Provide the [X, Y] coordinate of the cell's center where the given text is located.  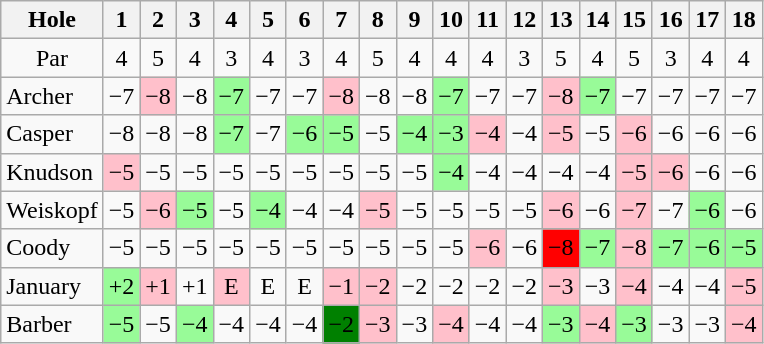
+2 [122, 286]
17 [708, 20]
12 [524, 20]
10 [452, 20]
8 [378, 20]
January [52, 286]
9 [414, 20]
18 [744, 20]
14 [598, 20]
Casper [52, 134]
Weiskopf [52, 210]
16 [670, 20]
11 [488, 20]
Archer [52, 96]
15 [634, 20]
Knudson [52, 172]
−1 [342, 286]
6 [304, 20]
Barber [52, 324]
Coody [52, 248]
13 [562, 20]
Par [52, 58]
1 [122, 20]
2 [158, 20]
7 [342, 20]
Hole [52, 20]
